For the text-containing cell, return its midpoint in (X, Y) coordinate format. 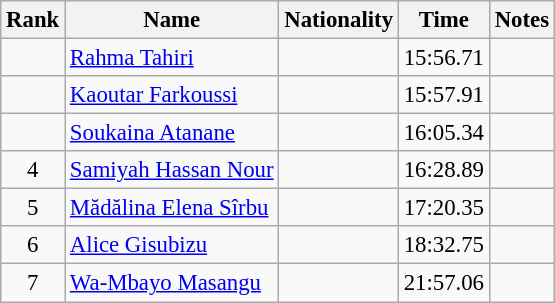
Samiyah Hassan Nour (172, 170)
15:56.71 (444, 58)
Mădălina Elena Sîrbu (172, 208)
5 (33, 208)
17:20.35 (444, 208)
7 (33, 283)
6 (33, 245)
Wa-Mbayo Masangu (172, 283)
Notes (522, 20)
Time (444, 20)
Name (172, 20)
Rank (33, 20)
Kaoutar Farkoussi (172, 95)
15:57.91 (444, 95)
16:28.89 (444, 170)
18:32.75 (444, 245)
4 (33, 170)
Nationality (338, 20)
21:57.06 (444, 283)
Alice Gisubizu (172, 245)
16:05.34 (444, 133)
Soukaina Atanane (172, 133)
Rahma Tahiri (172, 58)
